Determine the (X, Y) coordinate at the center of the cell enclosing the given text.  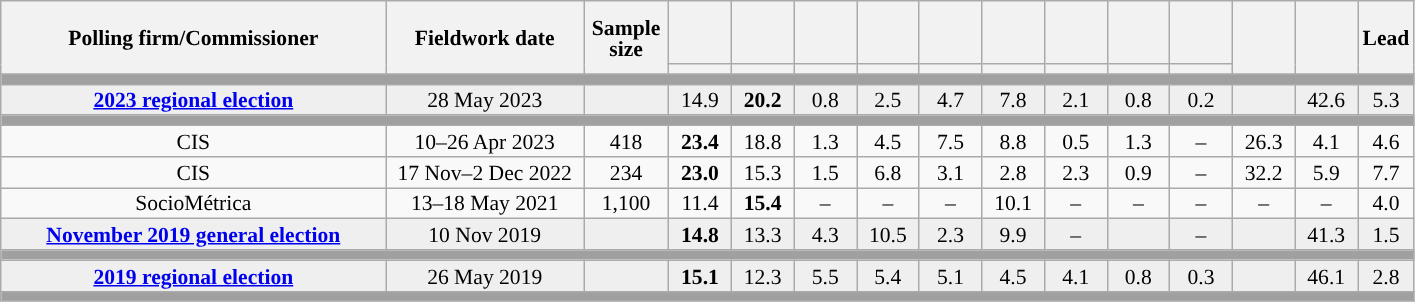
5.9 (1326, 172)
Lead (1386, 38)
Sample size (626, 38)
15.1 (700, 276)
7.8 (1014, 100)
14.8 (700, 234)
20.2 (762, 100)
7.7 (1386, 172)
13.3 (762, 234)
10.5 (888, 234)
1,100 (626, 204)
234 (626, 172)
Fieldwork date (485, 38)
5.1 (950, 276)
26 May 2019 (485, 276)
10–26 Apr 2023 (485, 142)
0.3 (1202, 276)
10.1 (1014, 204)
2023 regional election (194, 100)
5.5 (826, 276)
4.6 (1386, 142)
7.5 (950, 142)
2019 regional election (194, 276)
32.2 (1264, 172)
15.3 (762, 172)
Polling firm/Commissioner (194, 38)
418 (626, 142)
12.3 (762, 276)
9.9 (1014, 234)
8.8 (1014, 142)
15.4 (762, 204)
4.0 (1386, 204)
23.4 (700, 142)
10 Nov 2019 (485, 234)
4.7 (950, 100)
4.3 (826, 234)
0.5 (1076, 142)
November 2019 general election (194, 234)
5.3 (1386, 100)
0.9 (1138, 172)
41.3 (1326, 234)
2.5 (888, 100)
28 May 2023 (485, 100)
5.4 (888, 276)
2.1 (1076, 100)
0.2 (1202, 100)
26.3 (1264, 142)
14.9 (700, 100)
11.4 (700, 204)
3.1 (950, 172)
23.0 (700, 172)
6.8 (888, 172)
13–18 May 2021 (485, 204)
17 Nov–2 Dec 2022 (485, 172)
42.6 (1326, 100)
18.8 (762, 142)
46.1 (1326, 276)
SocioMétrica (194, 204)
